Identify which cell holds the provided text, then report its (X, Y) central coordinate. 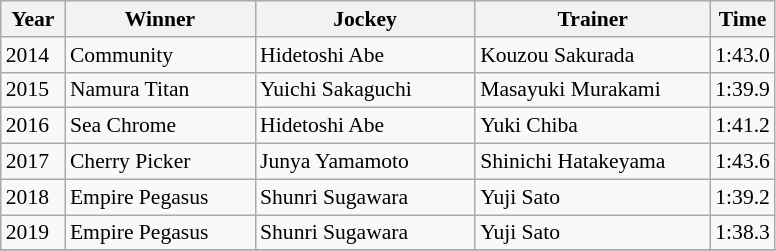
Cherry Picker (160, 162)
Year (33, 19)
Kouzou Sakurada (592, 55)
2015 (33, 90)
1:39.2 (742, 197)
Time (742, 19)
Jockey (365, 19)
Shinichi Hatakeyama (592, 162)
Namura Titan (160, 90)
Sea Chrome (160, 126)
1:39.9 (742, 90)
1:43.0 (742, 55)
2014 (33, 55)
2016 (33, 126)
2018 (33, 197)
2019 (33, 233)
1:38.3 (742, 233)
Masayuki Murakami (592, 90)
Winner (160, 19)
Trainer (592, 19)
2017 (33, 162)
1:41.2 (742, 126)
Yuichi Sakaguchi (365, 90)
1:43.6 (742, 162)
Junya Yamamoto (365, 162)
Yuki Chiba (592, 126)
Community (160, 55)
